Determine the (X, Y) coordinate at the center of the cell enclosing the given text.  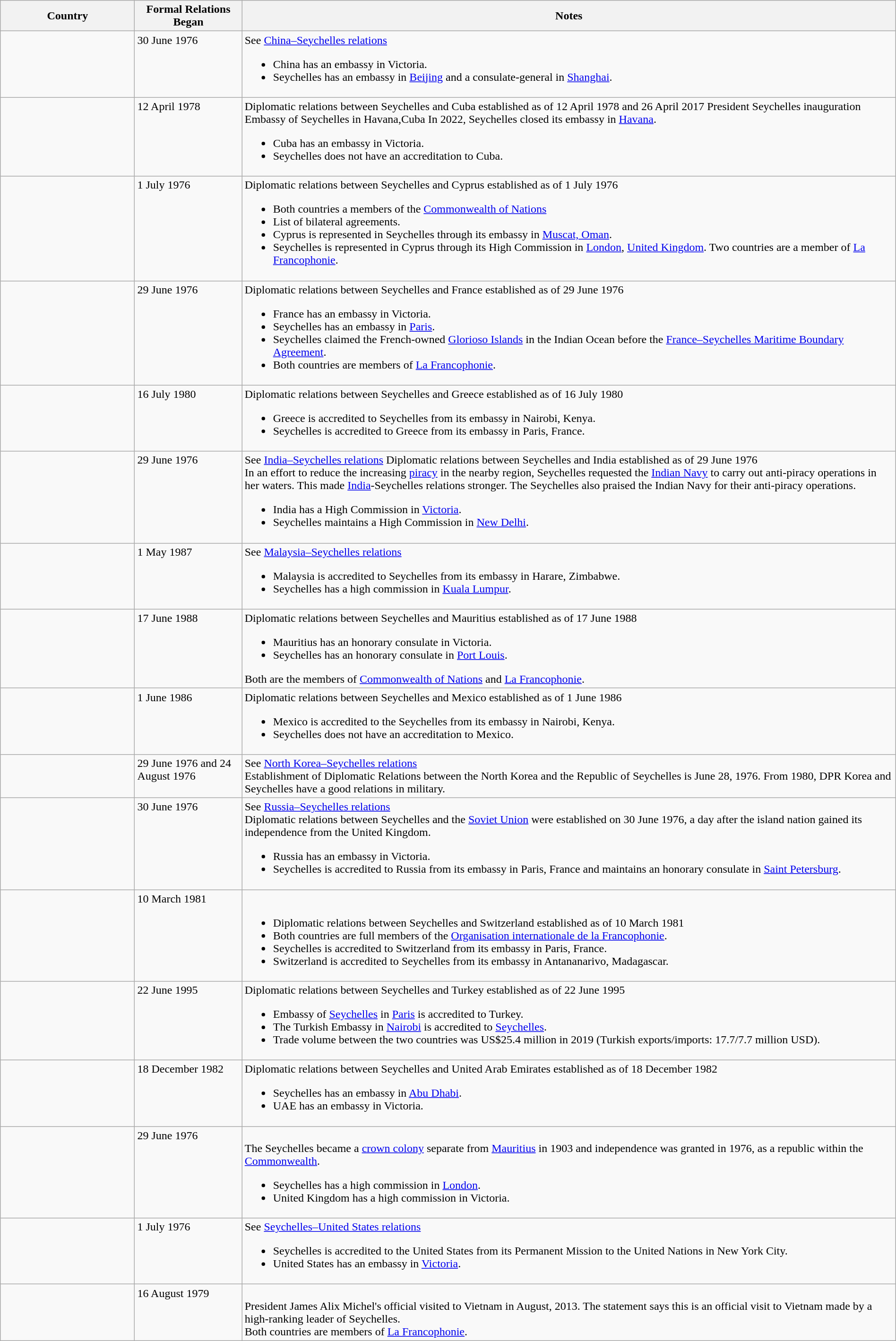
16 July 1980 (188, 418)
12 April 1978 (188, 137)
29 June 1976 and 24 August 1976 (188, 776)
Country (68, 16)
18 December 1982 (188, 1093)
1 May 1987 (188, 576)
22 June 1995 (188, 1021)
Notes (569, 16)
1 June 1986 (188, 721)
17 June 1988 (188, 648)
10 March 1981 (188, 935)
16 August 1979 (188, 1313)
Formal Relations Began (188, 16)
See China–Seychelles relationsChina has an embassy in Victoria.Seychelles has an embassy in Beijing and a consulate-general in Shanghai. (569, 64)
